Return the (X, Y) coordinate for the center point of the cell that contains the specified text.  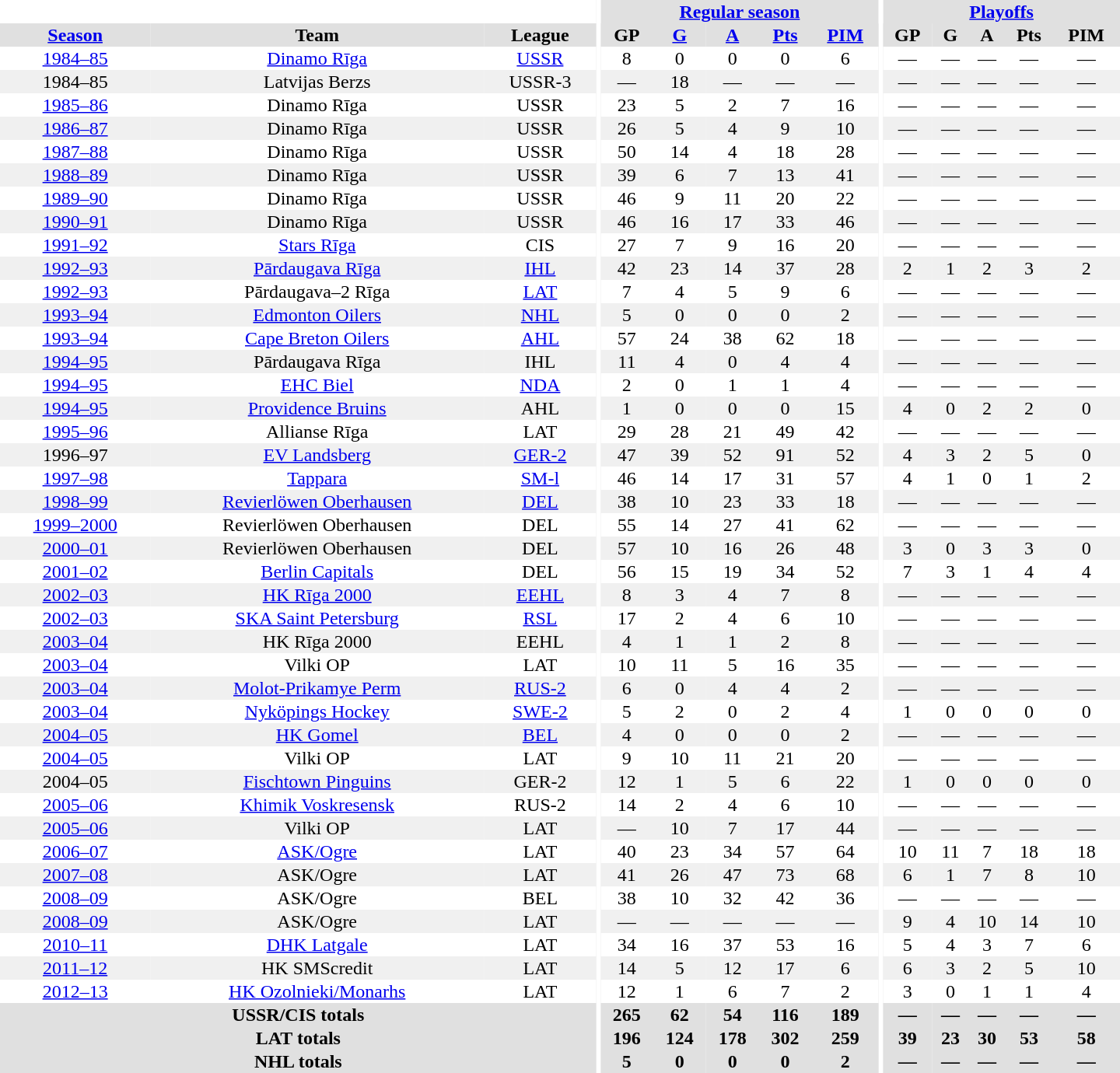
1987–88 (75, 152)
49 (786, 432)
55 (627, 525)
1990–91 (75, 222)
1986–87 (75, 128)
Tappara (317, 478)
35 (845, 665)
178 (733, 1038)
50 (627, 152)
68 (845, 875)
NHL totals (299, 1061)
2006–07 (75, 851)
1989–90 (75, 198)
Berlin Capitals (317, 571)
2010–11 (75, 945)
1985–86 (75, 105)
Stars Rīga (317, 245)
31 (786, 478)
1995–96 (75, 432)
DHK Latgale (317, 945)
40 (627, 851)
189 (845, 1015)
58 (1086, 1038)
13 (786, 175)
91 (786, 455)
NDA (540, 385)
2012–13 (75, 991)
HK Ozolnieki/Monarhs (317, 991)
19 (733, 571)
LAT totals (299, 1038)
EV Landsberg (317, 455)
1999–2000 (75, 525)
1991–92 (75, 245)
USSR/CIS totals (299, 1015)
EHC Biel (317, 385)
2007–08 (75, 875)
Allianse Rīga (317, 432)
SWE-2 (540, 711)
64 (845, 851)
54 (733, 1015)
1998–99 (75, 502)
SKA Saint Petersburg (317, 618)
NHL (540, 315)
73 (786, 875)
1988–89 (75, 175)
124 (680, 1038)
44 (845, 828)
RSL (540, 618)
Molot-Prikamye Perm (317, 688)
36 (845, 898)
Season (75, 35)
Regular season (740, 12)
HK Gomel (317, 735)
2001–02 (75, 571)
32 (733, 898)
302 (786, 1038)
USSR-3 (540, 82)
Pārdaugava–2 Rīga (317, 292)
Khimik Voskresensk (317, 805)
29 (627, 432)
1996–97 (75, 455)
116 (786, 1015)
259 (845, 1038)
Edmonton Oilers (317, 315)
Playoffs (1002, 12)
Team (317, 35)
Cape Breton Oilers (317, 338)
2011–12 (75, 968)
Providence Bruins (317, 408)
Latvijas Berzs (317, 82)
196 (627, 1038)
Nyköpings Hockey (317, 711)
2000–01 (75, 548)
Fischtown Pinguins (317, 781)
League (540, 35)
265 (627, 1015)
48 (845, 548)
56 (627, 571)
24 (680, 338)
CIS (540, 245)
1997–98 (75, 478)
HK SMScredit (317, 968)
SM-l (540, 478)
30 (986, 1038)
